Capture the cell that displays the provided text and extract its [X, Y] central coordinate. 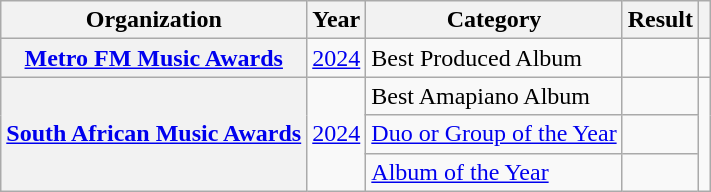
Best Produced Album [494, 58]
Duo or Group of the Year [494, 134]
South African Music Awards [154, 134]
Best Amapiano Album [494, 96]
Metro FM Music Awards [154, 58]
Organization [154, 20]
Result [660, 20]
Album of the Year [494, 172]
Category [494, 20]
Year [336, 20]
